Provide the [x, y] coordinate of the cell's center where the given text is located.  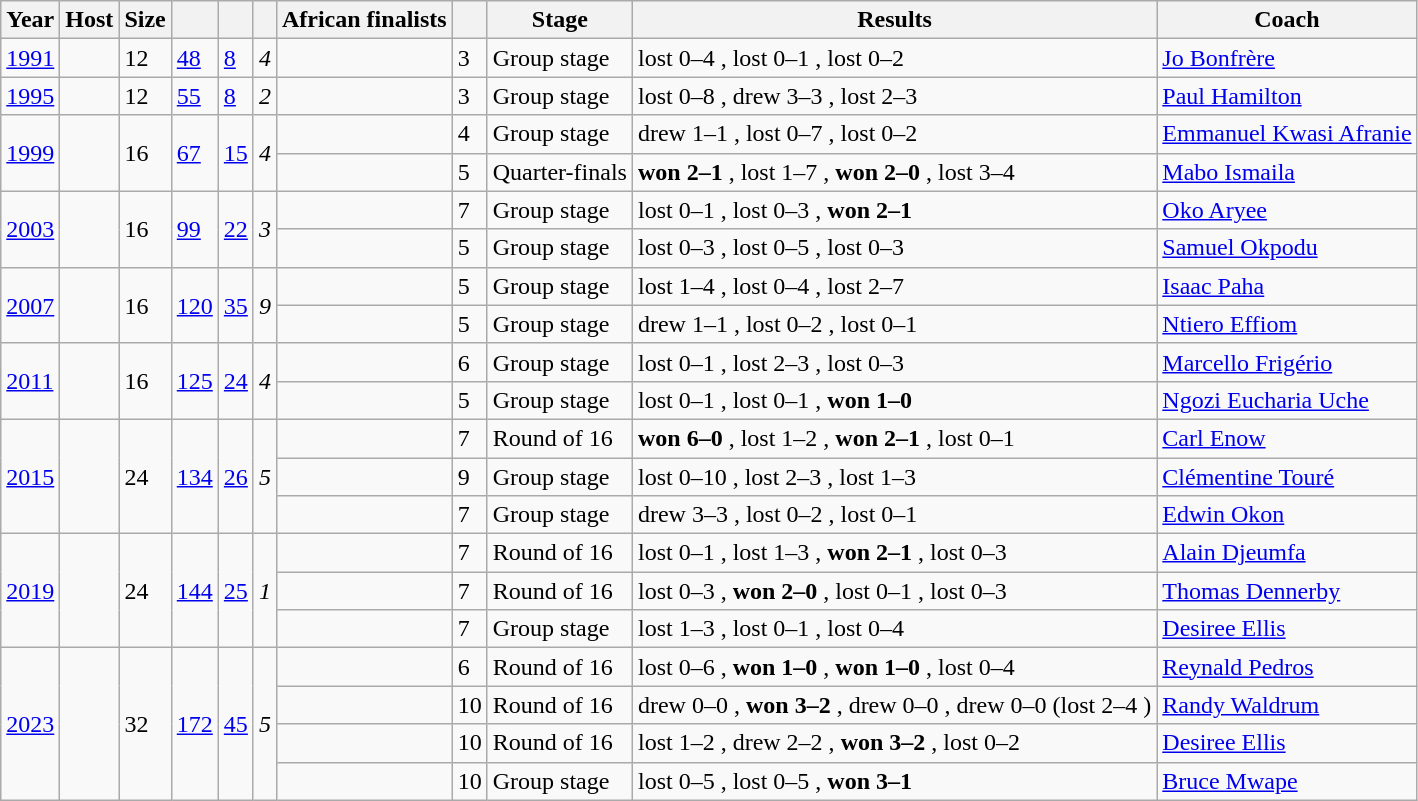
172 [194, 724]
Bruce Mwape [1287, 781]
2003 [30, 229]
22 [236, 229]
lost 0–1 , lost 1–3 , won 2–1 , lost 0–3 [894, 553]
67 [194, 153]
26 [236, 476]
55 [194, 96]
Reynald Pedros [1287, 667]
35 [236, 305]
Isaac Paha [1287, 286]
1991 [30, 58]
Carl Enow [1287, 438]
drew 1–1 , lost 0–2 , lost 0–1 [894, 324]
Host [90, 20]
144 [194, 591]
lost 0–5 , lost 0–5 , won 3–1 [894, 781]
1995 [30, 96]
lost 0–10 , lost 2–3 , lost 1–3 [894, 477]
Ngozi Eucharia Uche [1287, 400]
Paul Hamilton [1287, 96]
Marcello Frigério [1287, 362]
Stage [560, 20]
lost 0–4 , lost 0–1 , lost 0–2 [894, 58]
drew 0–0 , won 3–2 , drew 0–0 , drew 0–0 (lost 2–4 ) [894, 705]
1 [264, 591]
2023 [30, 724]
lost 0–3 , won 2–0 , lost 0–1 , lost 0–3 [894, 591]
lost 0–1 , lost 2–3 , lost 0–3 [894, 362]
Mabo Ismaila [1287, 172]
2011 [30, 381]
45 [236, 724]
lost 0–1 , lost 0–3 , won 2–1 [894, 210]
Size [145, 20]
lost 1–4 , lost 0–4 , lost 2–7 [894, 286]
2 [264, 96]
2007 [30, 305]
African finalists [364, 20]
lost 1–3 , lost 0–1 , lost 0–4 [894, 629]
Ntiero Effiom [1287, 324]
2015 [30, 476]
lost 0–8 , drew 3–3 , lost 2–3 [894, 96]
Results [894, 20]
32 [145, 724]
Oko Aryee [1287, 210]
1999 [30, 153]
Samuel Okpodu [1287, 248]
drew 3–3 , lost 0–2 , lost 0–1 [894, 515]
99 [194, 229]
won 2–1 , lost 1–7 , won 2–0 , lost 3–4 [894, 172]
Year [30, 20]
Jo Bonfrère [1287, 58]
lost 1–2 , drew 2–2 , won 3–2 , lost 0–2 [894, 743]
Edwin Okon [1287, 515]
25 [236, 591]
48 [194, 58]
134 [194, 476]
Quarter-finals [560, 172]
lost 0–3 , lost 0–5 , lost 0–3 [894, 248]
drew 1–1 , lost 0–7 , lost 0–2 [894, 134]
Thomas Dennerby [1287, 591]
Clémentine Touré [1287, 477]
Emmanuel Kwasi Afranie [1287, 134]
120 [194, 305]
Randy Waldrum [1287, 705]
lost 0–6 , won 1–0 , won 1–0 , lost 0–4 [894, 667]
lost 0–1 , lost 0–1 , won 1–0 [894, 400]
Coach [1287, 20]
Alain Djeumfa [1287, 553]
2019 [30, 591]
won 6–0 , lost 1–2 , won 2–1 , lost 0–1 [894, 438]
15 [236, 153]
125 [194, 381]
